Locate the cell with the specified text and output its [x, y] center coordinate. 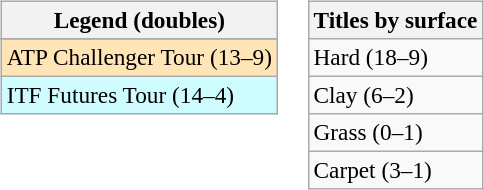
Grass (0–1) [396, 133]
Clay (6–2) [396, 95]
Hard (18–9) [396, 57]
Carpet (3–1) [396, 171]
Legend (doubles) [139, 20]
ITF Futures Tour (14–4) [139, 95]
ATP Challenger Tour (13–9) [139, 57]
Titles by surface [396, 20]
